Find where the given text appears and provide that cell's center as [X, Y] coordinate. 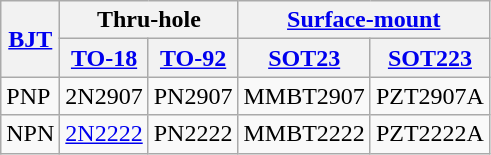
MMBT2222 [304, 134]
SOT23 [304, 58]
BJT [30, 39]
NPN [30, 134]
2N2222 [104, 134]
Thru-hole [149, 20]
Surface-mount [364, 20]
SOT223 [430, 58]
MMBT2907 [304, 96]
PNP [30, 96]
2N2907 [104, 96]
PZT2222A [430, 134]
TO-18 [104, 58]
PZT2907A [430, 96]
PN2222 [193, 134]
PN2907 [193, 96]
TO-92 [193, 58]
